Output the [X, Y] coordinate of the center of the cell containing the given text.  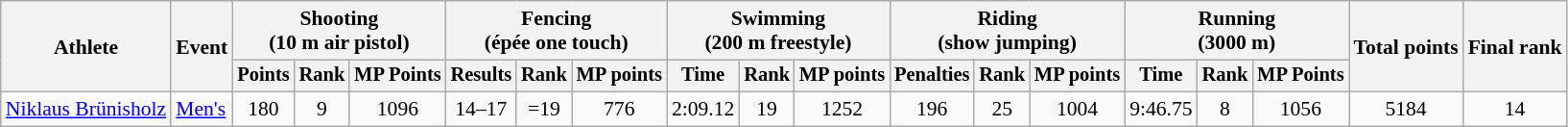
Total points [1407, 46]
9 [322, 110]
19 [767, 110]
Men's [202, 110]
1056 [1300, 110]
Running(3000 m) [1236, 31]
Penalties [932, 76]
Niklaus Brünisholz [86, 110]
5184 [1407, 110]
180 [263, 110]
8 [1225, 110]
Swimming(200 m freestyle) [778, 31]
Event [202, 46]
1004 [1077, 110]
=19 [544, 110]
Shooting(10 m air pistol) [339, 31]
196 [932, 110]
1252 [843, 110]
Results [482, 76]
Fencing(épée one touch) [557, 31]
14 [1515, 110]
776 [620, 110]
14–17 [482, 110]
Riding(show jumping) [1008, 31]
9:46.75 [1161, 110]
1096 [397, 110]
Athlete [86, 46]
2:09.12 [702, 110]
Final rank [1515, 46]
25 [1002, 110]
Points [263, 76]
